Find where the given text appears and provide that cell's center as (x, y) coordinate. 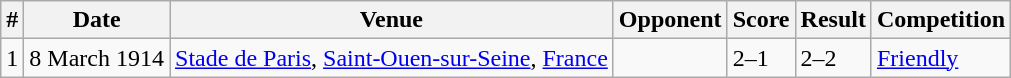
Friendly (940, 58)
Date (97, 20)
Stade de Paris, Saint-Ouen-sur-Seine, France (392, 58)
# (12, 20)
Competition (940, 20)
1 (12, 58)
8 March 1914 (97, 58)
2–2 (833, 58)
2–1 (761, 58)
Score (761, 20)
Opponent (670, 20)
Venue (392, 20)
Result (833, 20)
